Search for the cell housing the specified text and yield its [X, Y] center coordinate. 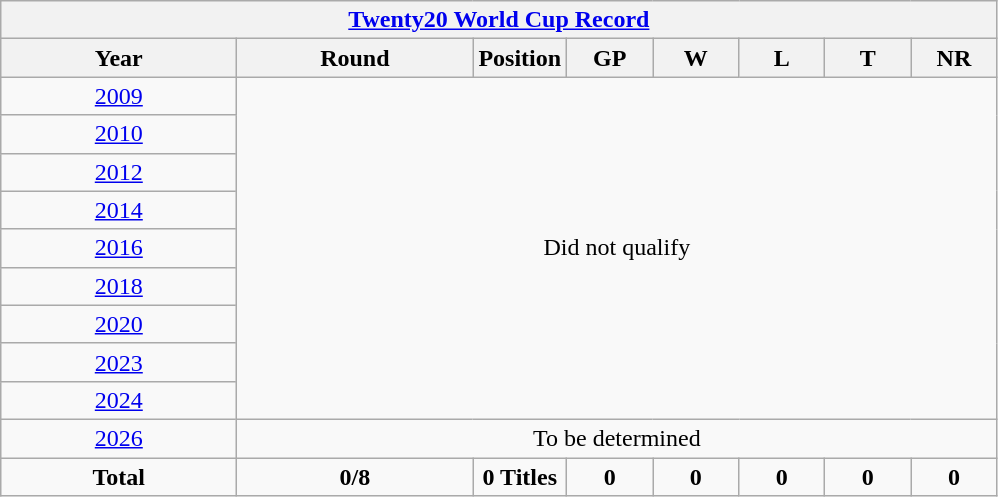
Total [119, 477]
Twenty20 World Cup Record [499, 20]
2023 [119, 362]
Position [520, 58]
L [782, 58]
T [868, 58]
Year [119, 58]
W [696, 58]
2016 [119, 248]
0/8 [355, 477]
GP [610, 58]
2010 [119, 134]
0 Titles [520, 477]
Did not qualify [617, 248]
2009 [119, 96]
2024 [119, 400]
2012 [119, 172]
2014 [119, 210]
2020 [119, 324]
2026 [119, 438]
Round [355, 58]
2018 [119, 286]
NR [954, 58]
To be determined [617, 438]
